For the text-containing cell, return its midpoint in [X, Y] coordinate format. 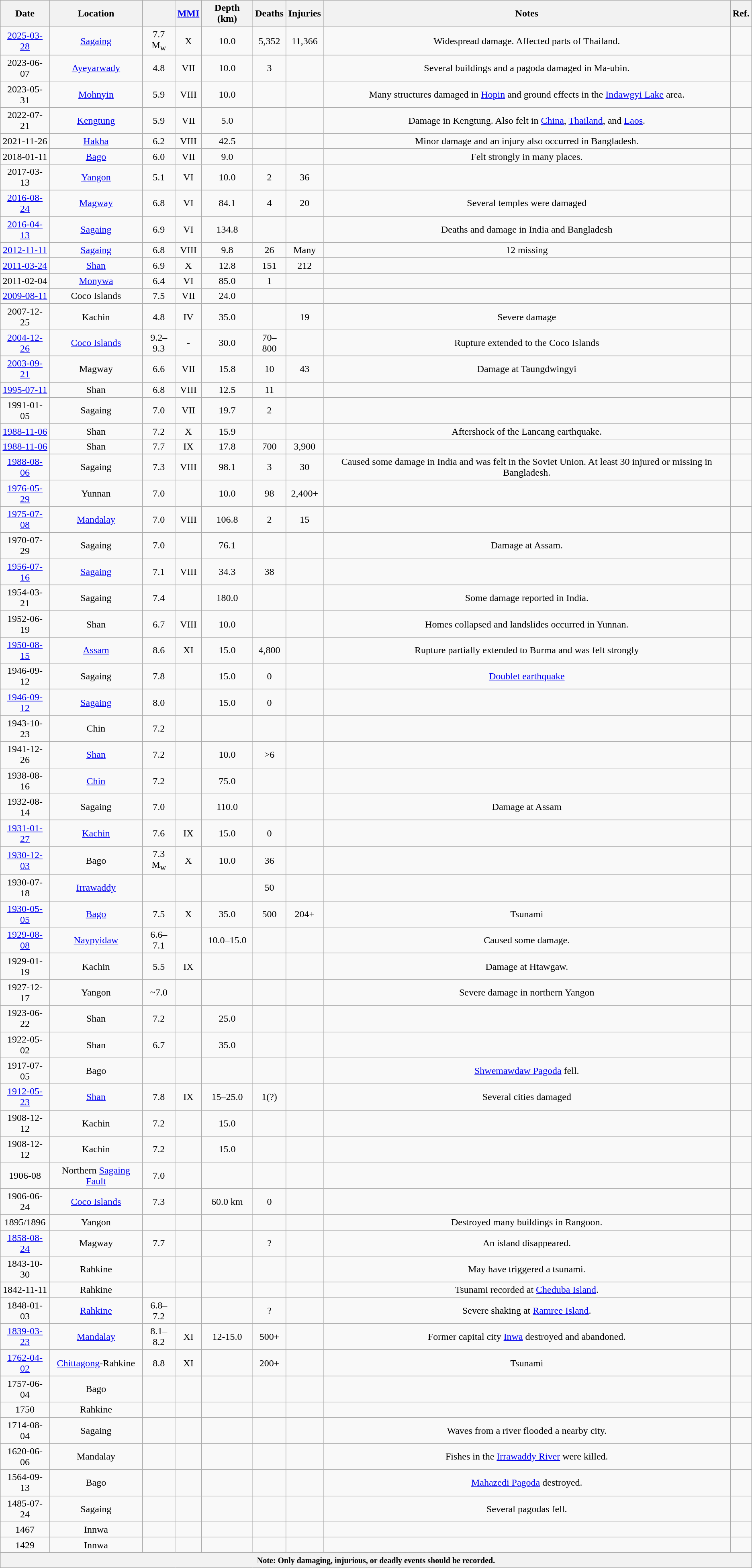
1912-05-23 [25, 1097]
30.0 [227, 343]
Assam [96, 650]
60.0 km [227, 1201]
500+ [269, 1337]
7.6 [159, 833]
1620-06-06 [25, 1457]
1929-08-08 [25, 940]
6.4 [159, 281]
Injuries [304, 14]
1954-03-21 [25, 598]
7.3 Mw [159, 861]
Hakha [96, 141]
1929-01-19 [25, 967]
2004-12-26 [25, 343]
1927-12-17 [25, 992]
7.7 Mw [159, 41]
1906-06-24 [25, 1201]
5.5 [159, 967]
Severe shaking at Ramree Island. [527, 1310]
11,366 [304, 41]
2007-12-25 [25, 317]
76.1 [227, 546]
6.6–7.1 [159, 940]
20 [304, 203]
Minor damage and an injury also occurred in Bangladesh. [527, 141]
~7.0 [159, 992]
9.8 [227, 250]
24.0 [227, 296]
12.5 [227, 390]
204+ [304, 914]
Destroyed many buildings in Rangoon. [527, 1222]
2016-04-13 [25, 230]
Note: Only damaging, injurious, or deadly events should be recorded. [376, 1560]
2009-08-11 [25, 296]
Caused some damage in India and was felt in the Soviet Union. At least 30 injured or missing in Bangladesh. [527, 467]
2021-11-26 [25, 141]
Some damage reported in India. [527, 598]
5.0 [227, 121]
1906-08 [25, 1175]
1848-01-03 [25, 1310]
Location [96, 14]
1757-06-04 [25, 1389]
Widespread damage. Affected parts of Thailand. [527, 41]
84.1 [227, 203]
6.6 [159, 369]
Rupture extended to the Coco Islands [527, 343]
1(?) [269, 1097]
1941-12-26 [25, 754]
75.0 [227, 781]
12-15.0 [227, 1337]
212 [304, 266]
12.8 [227, 266]
1938-08-16 [25, 781]
1750 [25, 1410]
34.3 [227, 572]
106.8 [227, 519]
1956-07-16 [25, 572]
Waves from a river flooded a nearby city. [527, 1430]
8.8 [159, 1363]
2011-02-04 [25, 281]
85.0 [227, 281]
2003-09-21 [25, 369]
Mohnyin [96, 94]
1950-08-15 [25, 650]
1 [269, 281]
Several buildings and a pagoda damaged in Ma-ubin. [527, 68]
- [188, 343]
1930-07-18 [25, 888]
6.2 [159, 141]
4 [269, 203]
1988-08-06 [25, 467]
Severe damage in northern Yangon [527, 992]
Tsunami recorded at Cheduba Island. [527, 1290]
3,900 [304, 446]
15 [304, 519]
1932-08-14 [25, 807]
2023-05-31 [25, 94]
5.1 [159, 177]
1762-04-02 [25, 1363]
1922-05-02 [25, 1045]
70–800 [269, 343]
Rupture partially extended to Burma and was felt strongly [527, 650]
8.0 [159, 702]
19 [304, 317]
Kengtung [96, 121]
1917-07-05 [25, 1071]
8.6 [159, 650]
Ayeyarwady [96, 68]
15.8 [227, 369]
9.0 [227, 156]
Damage in Kengtung. Also felt in China, Thailand, and Laos. [527, 121]
Severe damage [527, 317]
30 [304, 467]
50 [269, 888]
2016-08-24 [25, 203]
1858-08-24 [25, 1243]
IV [188, 317]
2018-01-11 [25, 156]
98.1 [227, 467]
15–25.0 [227, 1097]
38 [269, 572]
2012-11-11 [25, 250]
200+ [269, 1363]
17.8 [227, 446]
10.0–15.0 [227, 940]
Homes collapsed and landslides occurred in Yunnan. [527, 624]
Ref. [741, 14]
2023-06-07 [25, 68]
2022-07-21 [25, 121]
Damage at Assam [527, 807]
Several pagodas fell. [527, 1509]
>6 [269, 754]
7.4 [159, 598]
151 [269, 266]
1429 [25, 1545]
26 [269, 250]
134.8 [227, 230]
Deaths [269, 14]
1995-07-11 [25, 390]
Deaths and damage in India and Bangladesh [527, 230]
98 [269, 493]
Doublet earthquake [527, 677]
Many structures damaged in Hopin and ground effects in the Indawgyi Lake area. [527, 94]
1842-11-11 [25, 1290]
1923-06-22 [25, 1019]
1843-10-30 [25, 1270]
Irrawaddy [96, 888]
Damage at Taungdwingyi [527, 369]
Many [304, 250]
1714-08-04 [25, 1430]
1564-09-13 [25, 1482]
Aftershock of the Lancang earthquake. [527, 431]
2017-03-13 [25, 177]
110.0 [227, 807]
Depth (km) [227, 14]
180.0 [227, 598]
1467 [25, 1529]
Monywa [96, 281]
6.0 [159, 156]
Several cities damaged [527, 1097]
9.2–9.3 [159, 343]
4,800 [269, 650]
7.1 [159, 572]
Chittagong-Rahkine [96, 1363]
An island disappeared. [527, 1243]
43 [304, 369]
1930-12-03 [25, 861]
1991-01-05 [25, 411]
Fishes in the Irrawaddy River were killed. [527, 1457]
19.7 [227, 411]
8.1–8.2 [159, 1337]
42.5 [227, 141]
Damage at Htawgaw. [527, 967]
1931-01-27 [25, 833]
Notes [527, 14]
MMI [188, 14]
1975-07-08 [25, 519]
Former capital city Inwa destroyed and abandoned. [527, 1337]
5,352 [269, 41]
2,400+ [304, 493]
1970-07-29 [25, 546]
Felt strongly in many places. [527, 156]
Naypyidaw [96, 940]
1930-05-05 [25, 914]
500 [269, 914]
1952-06-19 [25, 624]
1976-05-29 [25, 493]
2025-03-28 [25, 41]
2011-03-24 [25, 266]
6.8–7.2 [159, 1310]
15.9 [227, 431]
Shwemawdaw Pagoda fell. [527, 1071]
12 missing [527, 250]
700 [269, 446]
10 [269, 369]
1895/1896 [25, 1222]
Northern Sagaing Fault [96, 1175]
1485-07-24 [25, 1509]
1839-03-23 [25, 1337]
25.0 [227, 1019]
Mahazedi Pagoda destroyed. [527, 1482]
Date [25, 14]
May have triggered a tsunami. [527, 1270]
Caused some damage. [527, 940]
Damage at Assam. [527, 546]
11 [269, 390]
Several temples were damaged [527, 203]
Yunnan [96, 493]
1943-10-23 [25, 729]
